From the cell containing the given text, extract its center point as (x, y) coordinate. 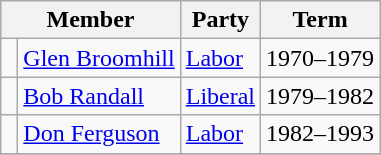
Don Ferguson (99, 134)
1982–1993 (320, 134)
Liberal (220, 96)
1970–1979 (320, 58)
Party (220, 20)
Member (90, 20)
Bob Randall (99, 96)
1979–1982 (320, 96)
Term (320, 20)
Glen Broomhill (99, 58)
